For the text-containing cell, return its midpoint in (x, y) coordinate format. 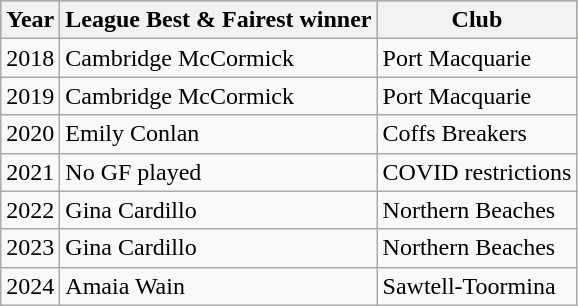
League Best & Fairest winner (218, 20)
2018 (30, 58)
Club (477, 20)
COVID restrictions (477, 172)
2024 (30, 286)
2020 (30, 134)
2022 (30, 210)
No GF played (218, 172)
2023 (30, 248)
Sawtell-Toormina (477, 286)
2021 (30, 172)
Coffs Breakers (477, 134)
Emily Conlan (218, 134)
Amaia Wain (218, 286)
Year (30, 20)
2019 (30, 96)
